Detect which cell encompasses the target text, then output its [X, Y] center coordinate. 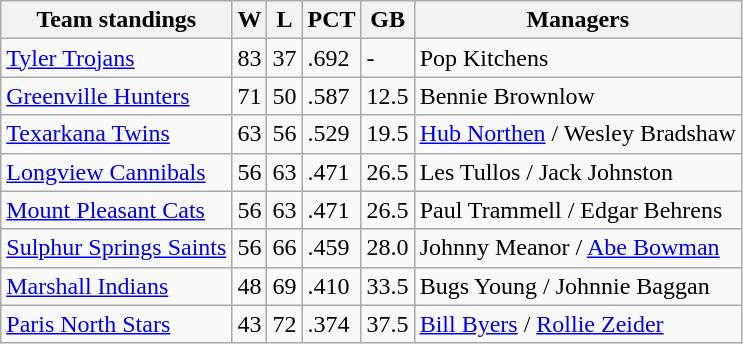
PCT [332, 20]
Marshall Indians [116, 286]
Paris North Stars [116, 324]
28.0 [388, 248]
43 [250, 324]
71 [250, 96]
Mount Pleasant Cats [116, 210]
Hub Northen / Wesley Bradshaw [578, 134]
.459 [332, 248]
Bill Byers / Rollie Zeider [578, 324]
37.5 [388, 324]
Greenville Hunters [116, 96]
L [284, 20]
Pop Kitchens [578, 58]
Paul Trammell / Edgar Behrens [578, 210]
66 [284, 248]
12.5 [388, 96]
GB [388, 20]
Bugs Young / Johnnie Baggan [578, 286]
.374 [332, 324]
.587 [332, 96]
Tyler Trojans [116, 58]
48 [250, 286]
W [250, 20]
33.5 [388, 286]
Les Tullos / Jack Johnston [578, 172]
Johnny Meanor / Abe Bowman [578, 248]
37 [284, 58]
72 [284, 324]
- [388, 58]
69 [284, 286]
Longview Cannibals [116, 172]
Managers [578, 20]
.692 [332, 58]
19.5 [388, 134]
50 [284, 96]
.410 [332, 286]
Bennie Brownlow [578, 96]
.529 [332, 134]
Texarkana Twins [116, 134]
Sulphur Springs Saints [116, 248]
Team standings [116, 20]
83 [250, 58]
